Detect which cell encompasses the target text, then output its [X, Y] center coordinate. 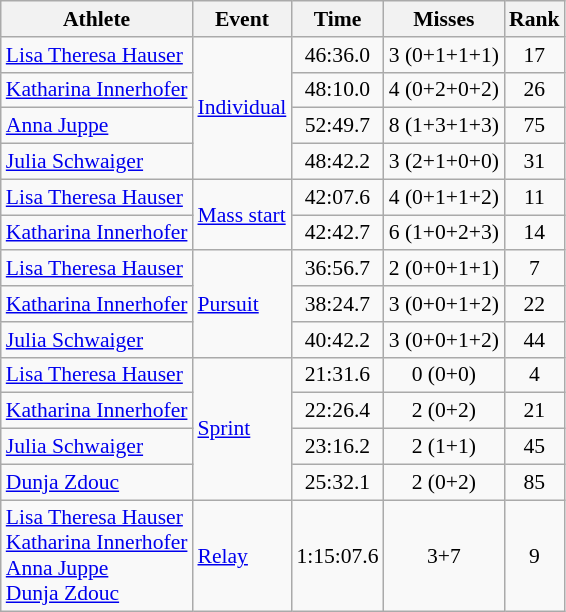
0 (0+0) [444, 375]
42:07.6 [337, 197]
52:49.7 [337, 126]
21 [534, 411]
1:15:07.6 [337, 556]
Time [337, 19]
23:16.2 [337, 447]
11 [534, 197]
4 [534, 375]
40:42.2 [337, 340]
Mass start [242, 214]
22:26.4 [337, 411]
22 [534, 304]
36:56.7 [337, 269]
6 (1+0+2+3) [444, 233]
7 [534, 269]
2 (1+1) [444, 447]
45 [534, 447]
17 [534, 55]
Misses [444, 19]
42:42.7 [337, 233]
85 [534, 482]
9 [534, 556]
Athlete [97, 19]
Anna Juppe [97, 126]
25:32.1 [337, 482]
44 [534, 340]
Event [242, 19]
21:31.6 [337, 375]
Lisa Theresa HauserKatharina InnerhoferAnna JuppeDunja Zdouc [97, 556]
Relay [242, 556]
3 (0+1+1+1) [444, 55]
8 (1+3+1+3) [444, 126]
4 (0+1+1+2) [444, 197]
31 [534, 162]
Individual [242, 108]
14 [534, 233]
2 (0+0+1+1) [444, 269]
3 (2+1+0+0) [444, 162]
3+7 [444, 556]
48:10.0 [337, 90]
38:24.7 [337, 304]
26 [534, 90]
Sprint [242, 428]
Pursuit [242, 304]
Dunja Zdouc [97, 482]
75 [534, 126]
46:36.0 [337, 55]
4 (0+2+0+2) [444, 90]
48:42.2 [337, 162]
Rank [534, 19]
